For the text-containing cell, return its midpoint in [x, y] coordinate format. 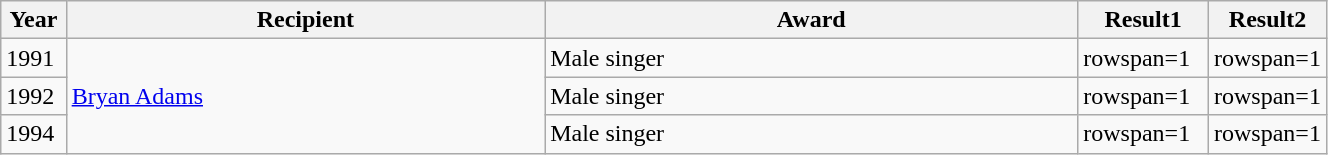
Recipient [305, 20]
Bryan Adams [305, 96]
Result2 [1268, 20]
1992 [34, 96]
1994 [34, 134]
Year [34, 20]
Award [812, 20]
1991 [34, 58]
Result1 [1144, 20]
